From the cell containing the given text, extract its center point as (X, Y) coordinate. 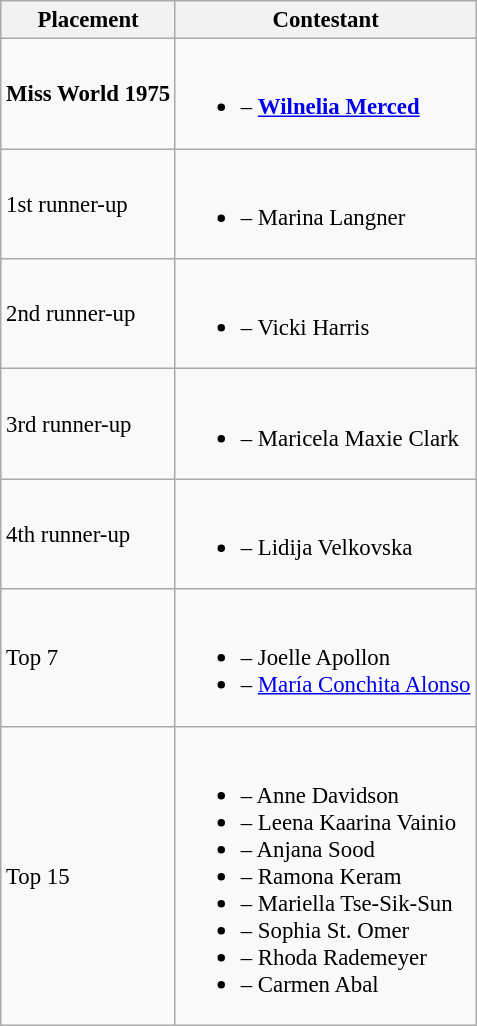
3rd runner-up (88, 424)
Contestant (325, 20)
– Maricela Maxie Clark (325, 424)
Top 15 (88, 876)
Miss World 1975 (88, 94)
– Joelle Apollon – María Conchita Alonso (325, 658)
– Wilnelia Merced (325, 94)
1st runner-up (88, 204)
– Vicki Harris (325, 314)
Top 7 (88, 658)
2nd runner-up (88, 314)
– Marina Langner (325, 204)
– Lidija Velkovska (325, 534)
Placement (88, 20)
4th runner-up (88, 534)
– Anne Davidson – Leena Kaarina Vainio – Anjana Sood – Ramona Keram – Mariella Tse-Sik-Sun – Sophia St. Omer – Rhoda Rademeyer – Carmen Abal (325, 876)
